Return (X, Y) of the center of cell containing provided text 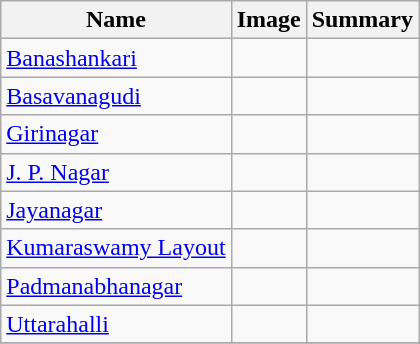
Summary (362, 20)
Image (268, 20)
Name (116, 20)
Basavanagudi (116, 96)
Jayanagar (116, 210)
Uttarahalli (116, 324)
Padmanabhanagar (116, 286)
Girinagar (116, 134)
Kumaraswamy Layout (116, 248)
J. P. Nagar (116, 172)
Banashankari (116, 58)
